Extract the (X, Y) coordinate from the center of the cell holding the provided text.  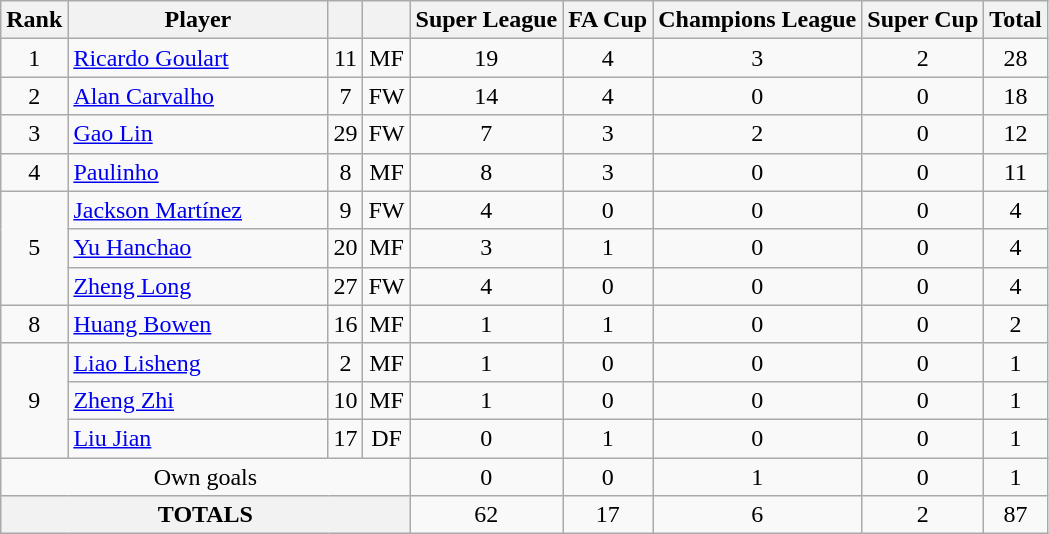
6 (758, 515)
Zheng Zhi (198, 400)
20 (346, 248)
Champions League (758, 20)
DF (386, 438)
Jackson Martínez (198, 210)
14 (486, 96)
5 (34, 248)
Super Cup (923, 20)
29 (346, 134)
Paulinho (198, 172)
Player (198, 20)
Alan Carvalho (198, 96)
87 (1016, 515)
27 (346, 286)
TOTALS (206, 515)
18 (1016, 96)
10 (346, 400)
16 (346, 324)
19 (486, 58)
Yu Hanchao (198, 248)
62 (486, 515)
Super League (486, 20)
Total (1016, 20)
Own goals (206, 477)
FA Cup (608, 20)
12 (1016, 134)
Liu Jian (198, 438)
Huang Bowen (198, 324)
Ricardo Goulart (198, 58)
28 (1016, 58)
Liao Lisheng (198, 362)
Zheng Long (198, 286)
Rank (34, 20)
Gao Lin (198, 134)
